Pinpoint the cell where the given text exists, returning its [X, Y] midpoint coordinate. 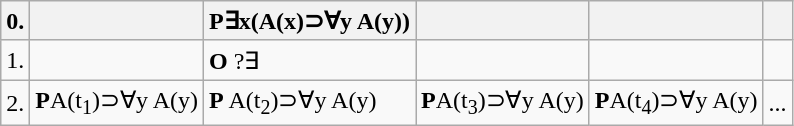
P A(t2)⊃∀y A(y) [310, 103]
P∃x(A(x)⊃∀y A(y)) [310, 21]
PA(t4)⊃∀y A(y) [676, 103]
O ?∃ [310, 60]
2. [16, 103]
... [778, 103]
0. [16, 21]
PA(t3)⊃∀y A(y) [503, 103]
1. [16, 60]
PA(t1)⊃∀y A(y) [117, 103]
